Return [X, Y] of the center of cell containing provided text 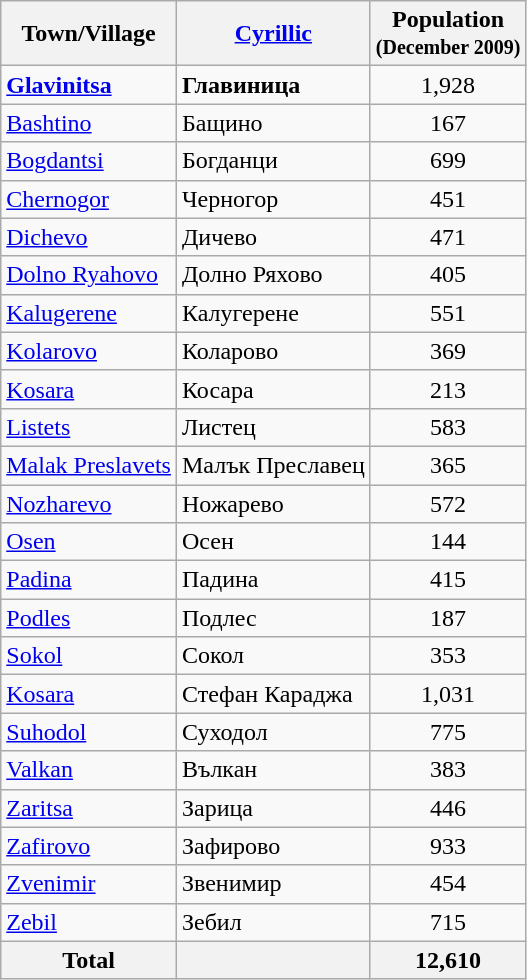
369 [448, 351]
775 [448, 732]
Population(December 2009) [448, 34]
699 [448, 161]
Valkan [89, 770]
Listets [89, 427]
Cyrillic [273, 34]
Podles [89, 618]
1,928 [448, 85]
Bogdantsi [89, 161]
Зебил [273, 922]
Zebil [89, 922]
Зарица [273, 808]
Dichevo [89, 237]
187 [448, 618]
167 [448, 123]
Вълкан [273, 770]
Kalugerene [89, 313]
Малък Преславец [273, 465]
Suhodol [89, 732]
583 [448, 427]
Звенимир [273, 884]
365 [448, 465]
Подлес [273, 618]
Падина [273, 580]
Ножарево [273, 503]
Total [89, 960]
353 [448, 656]
Долно Ряхово [273, 275]
Nozharevo [89, 503]
383 [448, 770]
551 [448, 313]
Zaritsa [89, 808]
Сокол [273, 656]
Zafirovo [89, 846]
Sokol [89, 656]
Chernogor [89, 199]
415 [448, 580]
446 [448, 808]
Дичево [273, 237]
12,610 [448, 960]
Богданци [273, 161]
405 [448, 275]
Коларово [273, 351]
471 [448, 237]
454 [448, 884]
Osen [89, 542]
Черногор [273, 199]
Бащино [273, 123]
Зафирово [273, 846]
Суходол [273, 732]
715 [448, 922]
Стефан Караджа [273, 694]
Glavinitsa [89, 85]
572 [448, 503]
933 [448, 846]
Листец [273, 427]
Косара [273, 389]
Malak Preslavets [89, 465]
Dolno Ryahovo [89, 275]
Town/Village [89, 34]
213 [448, 389]
Zvenimir [89, 884]
1,031 [448, 694]
Осен [273, 542]
Калугерене [273, 313]
144 [448, 542]
Главиница [273, 85]
Padina [89, 580]
451 [448, 199]
Bashtino [89, 123]
Kolarovo [89, 351]
